Output the (x, y) coordinate of the center of the cell containing the given text.  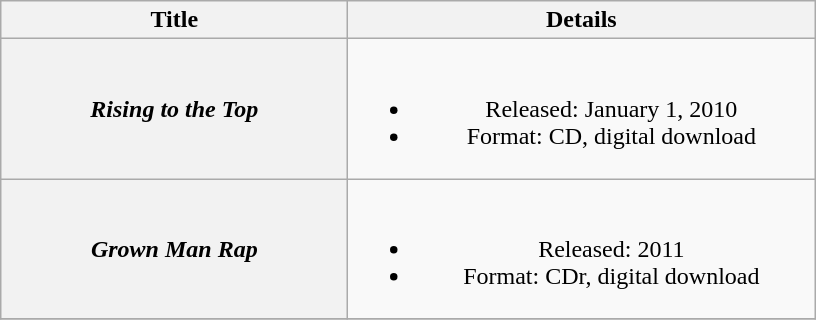
Details (582, 20)
Rising to the Top (174, 109)
Grown Man Rap (174, 249)
Released: 2011Format: CDr, digital download (582, 249)
Released: January 1, 2010Format: CD, digital download (582, 109)
Title (174, 20)
